Pinpoint the cell where the given text exists, returning its (x, y) midpoint coordinate. 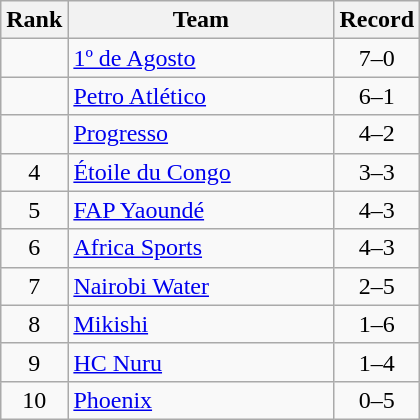
7 (34, 286)
Étoile du Congo (201, 172)
9 (34, 362)
5 (34, 210)
6–1 (377, 96)
Record (377, 20)
4 (34, 172)
Mikishi (201, 324)
0–5 (377, 400)
HC Nuru (201, 362)
1–4 (377, 362)
Africa Sports (201, 248)
4–2 (377, 134)
Team (201, 20)
Phoenix (201, 400)
Petro Atlético (201, 96)
2–5 (377, 286)
8 (34, 324)
1º de Agosto (201, 58)
Rank (34, 20)
10 (34, 400)
1–6 (377, 324)
3–3 (377, 172)
Progresso (201, 134)
7–0 (377, 58)
6 (34, 248)
Nairobi Water (201, 286)
FAP Yaoundé (201, 210)
